Extract the (x, y) coordinate from the center of the cell holding the provided text.  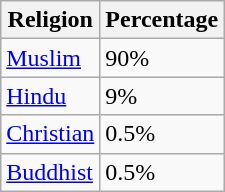
Muslim (50, 58)
Percentage (162, 20)
Hindu (50, 96)
90% (162, 58)
Religion (50, 20)
9% (162, 96)
Christian (50, 134)
Buddhist (50, 172)
